Identify which cell holds the provided text, then report its (x, y) central coordinate. 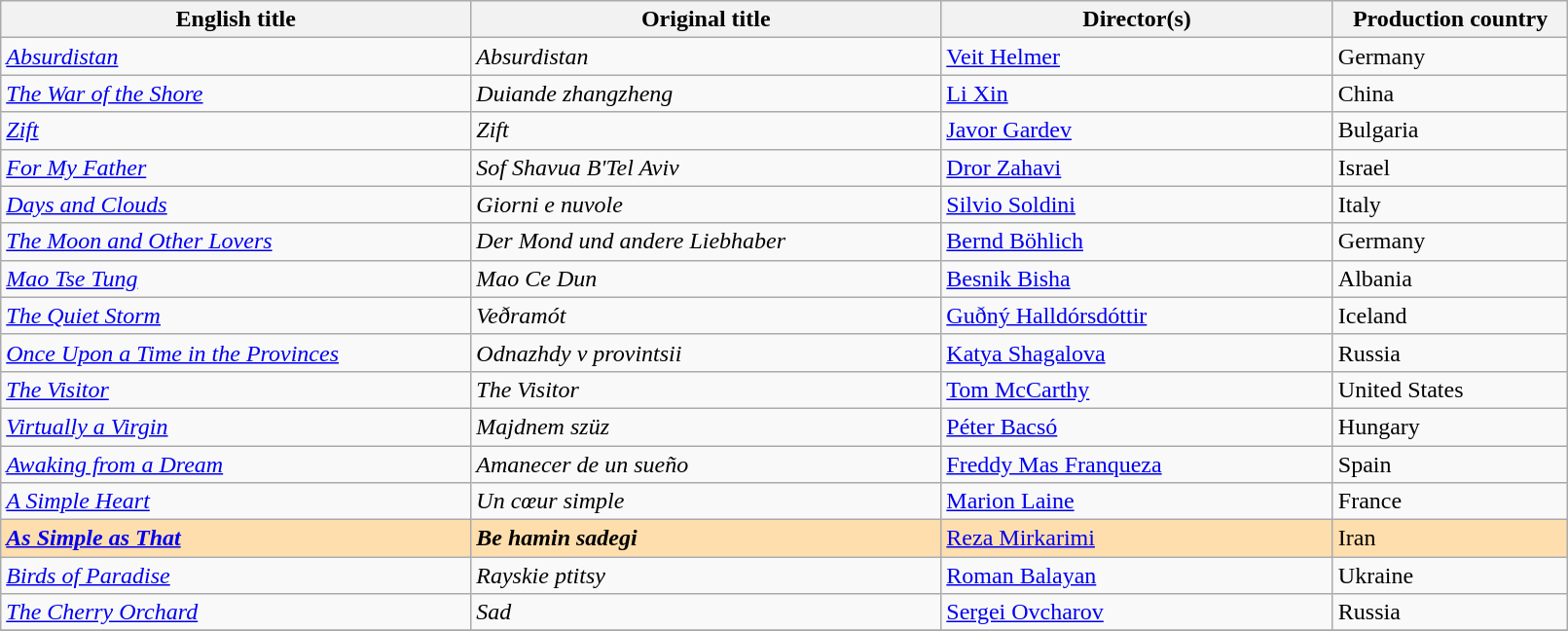
As Simple as That (236, 538)
Katya Shagalova (1137, 353)
Awaking from a Dream (236, 464)
Un cœur simple (707, 501)
Bulgaria (1450, 130)
Israel (1450, 167)
A Simple Heart (236, 501)
China (1450, 93)
Once Upon a Time in the Provinces (236, 353)
Javor Gardev (1137, 130)
Silvio Soldini (1137, 204)
Odnazhdy v provintsii (707, 353)
Besnik Bisha (1137, 278)
Iran (1450, 538)
Albania (1450, 278)
Sof Shavua B'Tel Aviv (707, 167)
Hungary (1450, 427)
Italy (1450, 204)
Original title (707, 19)
Der Mond und andere Liebhaber (707, 241)
Rayskie ptitsy (707, 575)
Mao Ce Dun (707, 278)
The Quiet Storm (236, 315)
Freddy Mas Franqueza (1137, 464)
Péter Bacsó (1137, 427)
Bernd Böhlich (1137, 241)
Veit Helmer (1137, 56)
English title (236, 19)
The Moon and Other Lovers (236, 241)
Veðramót (707, 315)
Production country (1450, 19)
Amanecer de un sueño (707, 464)
Giorni e nuvole (707, 204)
The Cherry Orchard (236, 612)
Marion Laine (1137, 501)
Duiande zhangzheng (707, 93)
Days and Clouds (236, 204)
United States (1450, 390)
Li Xin (1137, 93)
Dror Zahavi (1137, 167)
Majdnem szüz (707, 427)
Be hamin sadegi (707, 538)
Virtually a Virgin (236, 427)
Ukraine (1450, 575)
Iceland (1450, 315)
Mao Tse Tung (236, 278)
Tom McCarthy (1137, 390)
Sad (707, 612)
Reza Mirkarimi (1137, 538)
For My Father (236, 167)
Birds of Paradise (236, 575)
Guðný Halldórsdóttir (1137, 315)
Spain (1450, 464)
France (1450, 501)
The War of the Shore (236, 93)
Roman Balayan (1137, 575)
Sergei Ovcharov (1137, 612)
Director(s) (1137, 19)
